Return (x, y) of the center of cell containing provided text 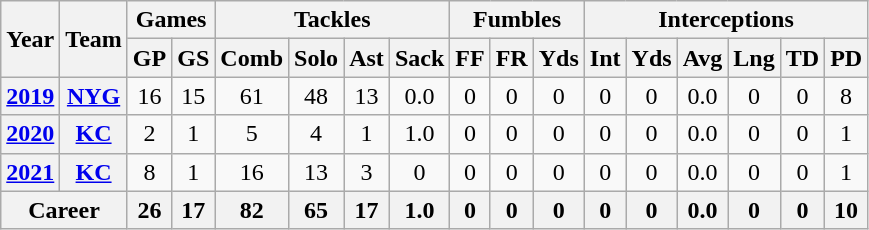
FF (470, 58)
GS (194, 58)
Int (605, 58)
Comb (252, 58)
15 (194, 96)
26 (149, 210)
TD (802, 58)
Tackles (332, 20)
Solo (316, 58)
GP (149, 58)
Ast (367, 58)
Lng (754, 58)
Career (64, 210)
2019 (30, 96)
3 (367, 172)
10 (846, 210)
2021 (30, 172)
Team (94, 39)
5 (252, 134)
4 (316, 134)
Avg (702, 58)
Sack (419, 58)
61 (252, 96)
82 (252, 210)
Year (30, 39)
2 (149, 134)
Interceptions (726, 20)
2020 (30, 134)
Fumbles (518, 20)
65 (316, 210)
PD (846, 58)
FR (512, 58)
48 (316, 96)
NYG (94, 96)
Games (170, 20)
